Determine the (X, Y) coordinate at the center of the cell enclosing the given text.  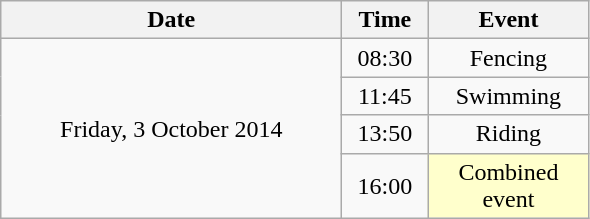
08:30 (385, 58)
11:45 (385, 96)
Date (172, 20)
Fencing (508, 58)
Riding (508, 134)
Time (385, 20)
Event (508, 20)
Swimming (508, 96)
16:00 (385, 186)
Combined event (508, 186)
Friday, 3 October 2014 (172, 128)
13:50 (385, 134)
